Capture the cell that displays the provided text and extract its [X, Y] central coordinate. 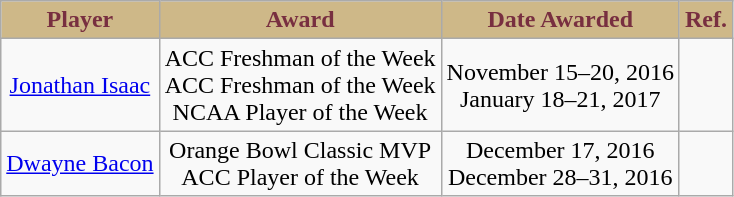
Ref. [706, 20]
Date Awarded [560, 20]
Award [300, 20]
December 17, 2016December 28–31, 2016 [560, 164]
November 15–20, 2016January 18–21, 2017 [560, 85]
ACC Freshman of the WeekACC Freshman of the WeekNCAA Player of the Week [300, 85]
Jonathan Isaac [80, 85]
Dwayne Bacon [80, 164]
Orange Bowl Classic MVPACC Player of the Week [300, 164]
Player [80, 20]
